Determine the (X, Y) coordinate at the center of the cell enclosing the given text.  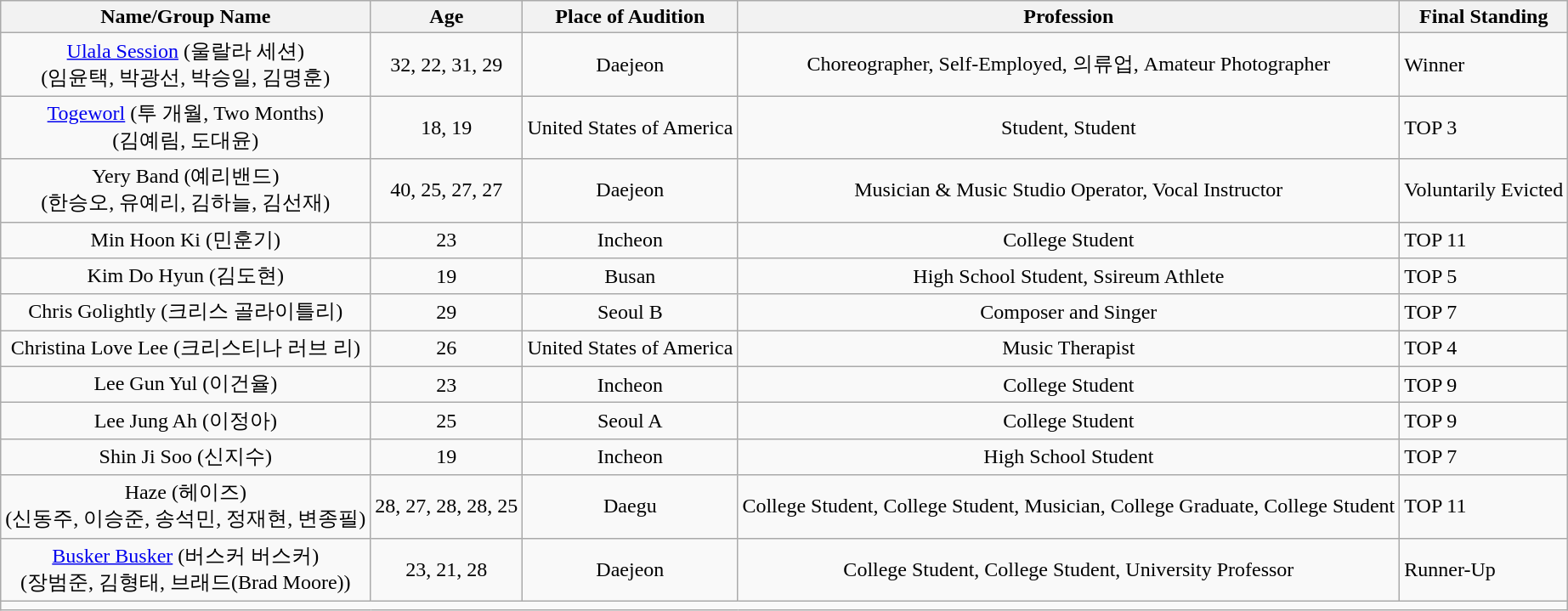
Music Therapist (1069, 348)
College Student, College Student, University Professor (1069, 569)
26 (447, 348)
Student, Student (1069, 127)
Lee Jung Ah (이정아) (185, 421)
Seoul B (631, 313)
28, 27, 28, 28, 25 (447, 506)
32, 22, 31, 29 (447, 65)
Profession (1069, 17)
Yery Band (예리밴드)(한승오, 유예리, 김하늘, 김선재) (185, 190)
College Student, College Student, Musician, College Graduate, College Student (1069, 506)
25 (447, 421)
TOP 4 (1484, 348)
Haze (헤이즈)(신동주, 이승준, 송석민, 정재현, 변종필) (185, 506)
Final Standing (1484, 17)
High School Student (1069, 457)
29 (447, 313)
40, 25, 27, 27 (447, 190)
18, 19 (447, 127)
Place of Audition (631, 17)
Togeworl (투 개월, Two Months)(김예림, 도대윤) (185, 127)
Composer and Singer (1069, 313)
Chris Golightly (크리스 골라이틀리) (185, 313)
High School Student, Ssireum Athlete (1069, 277)
Busan (631, 277)
Voluntarily Evicted (1484, 190)
Daegu (631, 506)
Christina Love Lee (크리스티나 러브 리) (185, 348)
TOP 5 (1484, 277)
Shin Ji Soo (신지수) (185, 457)
Choreographer, Self-Employed, 의류업, Amateur Photographer (1069, 65)
Ulala Session (울랄라 세션)(임윤택, 박광선, 박승일, 김명훈) (185, 65)
Lee Gun Yul (이건율) (185, 384)
Runner-Up (1484, 569)
Winner (1484, 65)
TOP 3 (1484, 127)
Kim Do Hyun (김도현) (185, 277)
23, 21, 28 (447, 569)
Min Hoon Ki (민훈기) (185, 240)
Age (447, 17)
Musician & Music Studio Operator, Vocal Instructor (1069, 190)
Busker Busker (버스커 버스커)(장범준, 김형태, 브래드(Brad Moore)) (185, 569)
Seoul A (631, 421)
Name/Group Name (185, 17)
